Locate the cell with the specified text and output its (X, Y) center coordinate. 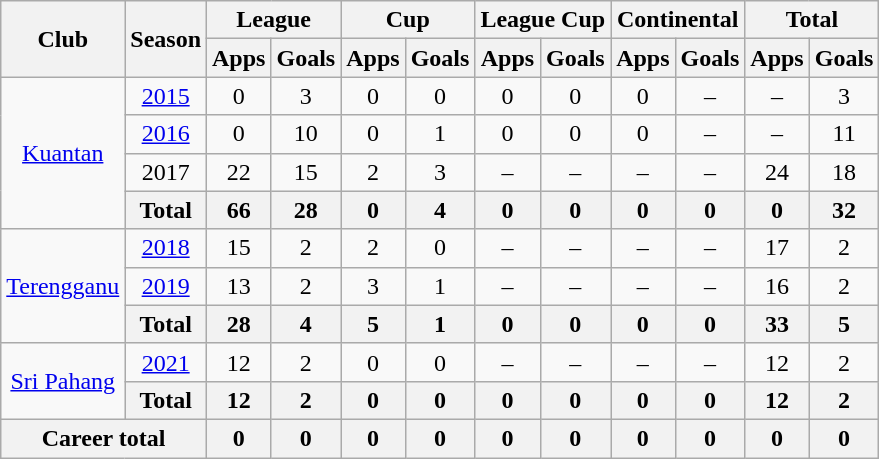
2017 (166, 172)
Terengganu (63, 286)
2018 (166, 248)
Club (63, 39)
2019 (166, 286)
League (274, 20)
2016 (166, 134)
13 (239, 286)
2021 (166, 362)
24 (777, 172)
33 (777, 324)
Sri Pahang (63, 381)
17 (777, 248)
Kuantan (63, 153)
16 (777, 286)
66 (239, 210)
Continental (678, 20)
Cup (408, 20)
22 (239, 172)
League Cup (543, 20)
10 (306, 134)
Season (166, 39)
Career total (104, 438)
18 (844, 172)
11 (844, 134)
2015 (166, 96)
32 (844, 210)
